Find where the given text appears and provide that cell's center as [x, y] coordinate. 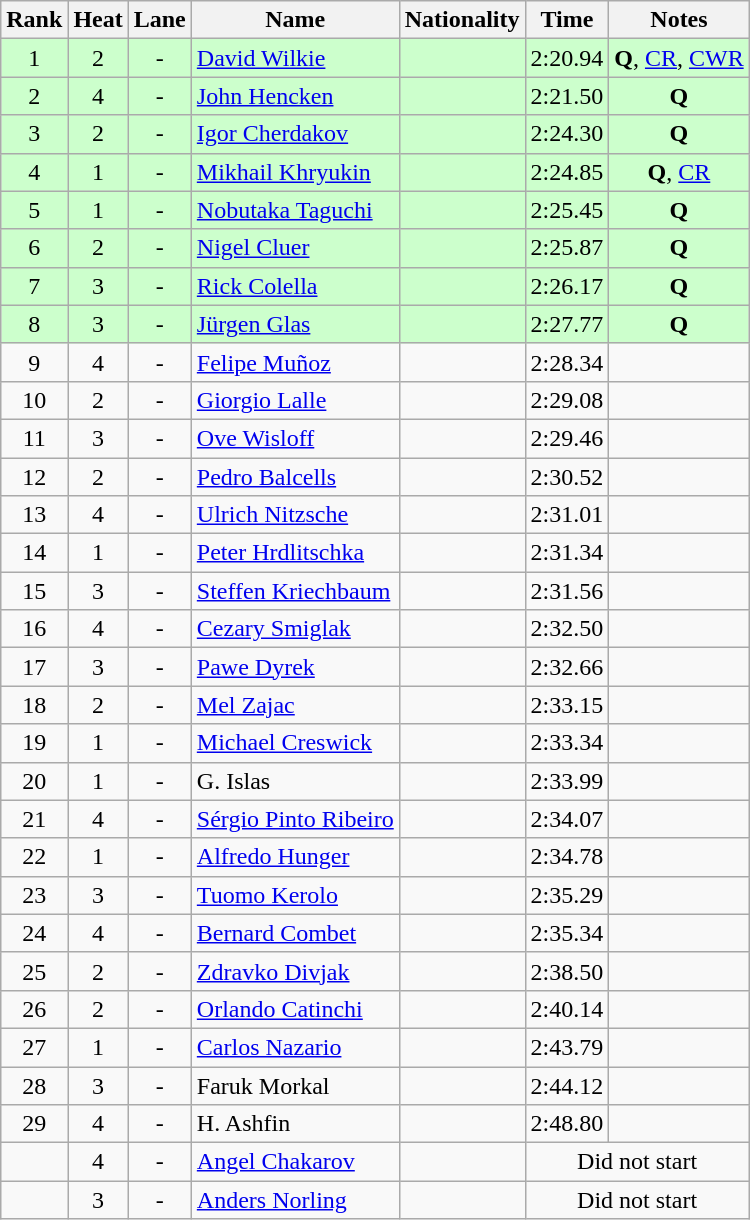
Jürgen Glas [295, 324]
13 [34, 515]
2:25.87 [567, 248]
2:38.50 [567, 971]
27 [34, 1047]
Rank [34, 20]
16 [34, 629]
2:34.07 [567, 819]
2:48.80 [567, 1124]
2:27.77 [567, 324]
2:35.34 [567, 933]
John Hencken [295, 96]
Mel Zajac [295, 705]
2:21.50 [567, 96]
2:31.34 [567, 553]
Steffen Kriechbaum [295, 591]
Faruk Morkal [295, 1085]
Igor Cherdakov [295, 134]
2:31.01 [567, 515]
25 [34, 971]
2:32.50 [567, 629]
14 [34, 553]
24 [34, 933]
Nigel Cluer [295, 248]
11 [34, 438]
2:40.14 [567, 1009]
10 [34, 400]
Notes [679, 20]
Ove Wisloff [295, 438]
Sérgio Pinto Ribeiro [295, 819]
Felipe Muñoz [295, 362]
2:33.99 [567, 781]
Heat [98, 20]
15 [34, 591]
2:29.08 [567, 400]
Q, CR [679, 172]
19 [34, 743]
Giorgio Lalle [295, 400]
Angel Chakarov [295, 1162]
Nobutaka Taguchi [295, 210]
Q, CR, CWR [679, 58]
2:34.78 [567, 857]
Michael Creswick [295, 743]
23 [34, 895]
Time [567, 20]
2:20.94 [567, 58]
Peter Hrdlitschka [295, 553]
Zdravko Divjak [295, 971]
29 [34, 1124]
7 [34, 286]
2:26.17 [567, 286]
Anders Norling [295, 1200]
9 [34, 362]
Ulrich Nitzsche [295, 515]
26 [34, 1009]
28 [34, 1085]
Lane [160, 20]
2:33.15 [567, 705]
Pedro Balcells [295, 477]
18 [34, 705]
20 [34, 781]
David Wilkie [295, 58]
Mikhail Khryukin [295, 172]
Name [295, 20]
H. Ashfin [295, 1124]
2:32.66 [567, 667]
Pawe Dyrek [295, 667]
8 [34, 324]
2:44.12 [567, 1085]
G. Islas [295, 781]
2:24.85 [567, 172]
Carlos Nazario [295, 1047]
2:30.52 [567, 477]
2:33.34 [567, 743]
Tuomo Kerolo [295, 895]
Nationality [462, 20]
2:24.30 [567, 134]
Alfredo Hunger [295, 857]
Cezary Smiglak [295, 629]
Orlando Catinchi [295, 1009]
2:43.79 [567, 1047]
Bernard Combet [295, 933]
21 [34, 819]
2:25.45 [567, 210]
2:28.34 [567, 362]
2:31.56 [567, 591]
2:29.46 [567, 438]
17 [34, 667]
5 [34, 210]
Rick Colella [295, 286]
12 [34, 477]
2:35.29 [567, 895]
6 [34, 248]
22 [34, 857]
